From the cell containing the given text, extract its center point as [X, Y] coordinate. 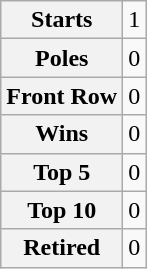
1 [134, 20]
Top 10 [62, 210]
Poles [62, 58]
Starts [62, 20]
Wins [62, 134]
Front Row [62, 96]
Top 5 [62, 172]
Retired [62, 248]
